Find where the given text appears and provide that cell's center as [X, Y] coordinate. 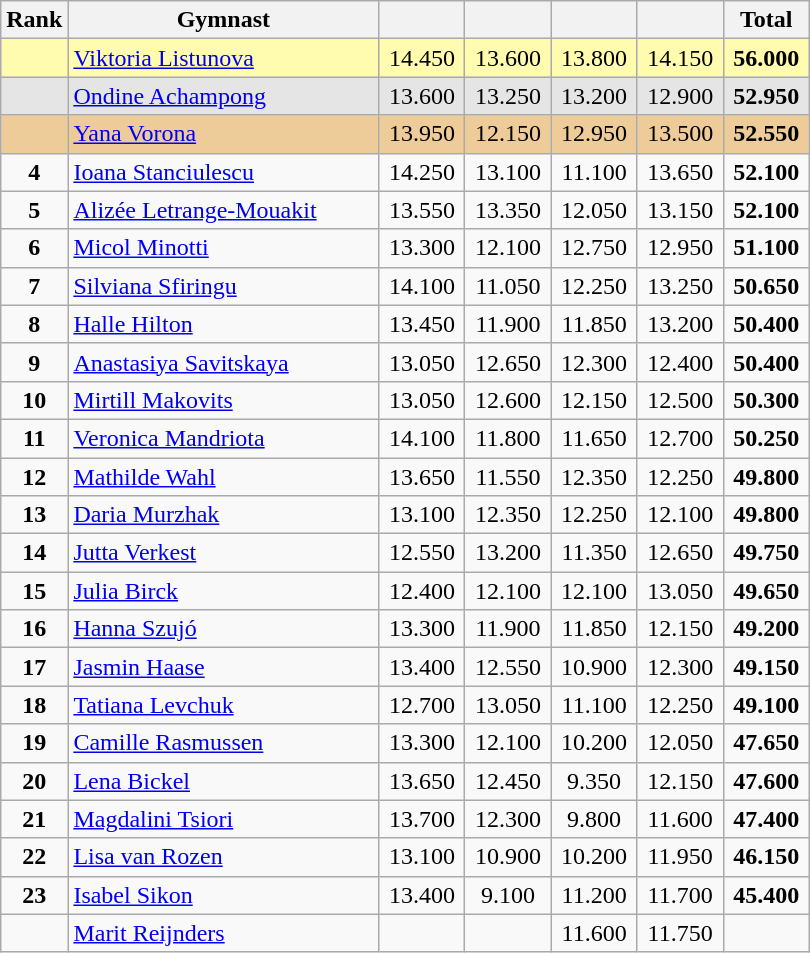
Anastasiya Savitskaya [224, 362]
49.200 [766, 629]
Jutta Verkest [224, 553]
14.150 [680, 58]
12.450 [508, 781]
11.650 [594, 438]
45.400 [766, 895]
20 [34, 781]
11.700 [680, 895]
9.100 [508, 895]
15 [34, 591]
Magdalini Tsiori [224, 819]
14.250 [422, 172]
Daria Murzhak [224, 515]
50.300 [766, 400]
49.650 [766, 591]
21 [34, 819]
11.200 [594, 895]
11.750 [680, 933]
52.950 [766, 96]
11 [34, 438]
13.350 [508, 210]
19 [34, 743]
52.550 [766, 134]
Gymnast [224, 20]
Ioana Stanciulescu [224, 172]
50.650 [766, 286]
Micol Minotti [224, 248]
51.100 [766, 248]
46.150 [766, 857]
17 [34, 667]
13.950 [422, 134]
Halle Hilton [224, 324]
13.450 [422, 324]
Marit Reijnders [224, 933]
50.250 [766, 438]
47.650 [766, 743]
12 [34, 477]
5 [34, 210]
13.800 [594, 58]
Total [766, 20]
Jasmin Haase [224, 667]
22 [34, 857]
47.600 [766, 781]
10 [34, 400]
Alizée Letrange-Mouakit [224, 210]
Mirtill Makovits [224, 400]
9.800 [594, 819]
18 [34, 705]
Silviana Sfiringu [224, 286]
12.750 [594, 248]
11.800 [508, 438]
4 [34, 172]
Rank [34, 20]
9.350 [594, 781]
23 [34, 895]
11.550 [508, 477]
11.950 [680, 857]
49.150 [766, 667]
Yana Vorona [224, 134]
11.050 [508, 286]
Lena Bickel [224, 781]
49.750 [766, 553]
Camille Rasmussen [224, 743]
9 [34, 362]
49.100 [766, 705]
56.000 [766, 58]
13 [34, 515]
14 [34, 553]
12.900 [680, 96]
13.150 [680, 210]
Hanna Szujó [224, 629]
8 [34, 324]
13.700 [422, 819]
14.450 [422, 58]
12.600 [508, 400]
47.400 [766, 819]
Viktoria Listunova [224, 58]
16 [34, 629]
7 [34, 286]
6 [34, 248]
Ondine Achampong [224, 96]
Isabel Sikon [224, 895]
Julia Birck [224, 591]
11.350 [594, 553]
Mathilde Wahl [224, 477]
Veronica Mandriota [224, 438]
Tatiana Levchuk [224, 705]
12.500 [680, 400]
Lisa van Rozen [224, 857]
13.500 [680, 134]
13.550 [422, 210]
